Identify which cell holds the provided text, then report its (X, Y) central coordinate. 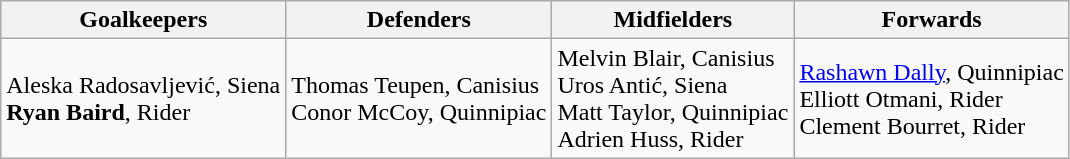
Forwards (932, 20)
Rashawn Dally, Quinnipiac Elliott Otmani, Rider Clement Bourret, Rider (932, 98)
Goalkeepers (144, 20)
Thomas Teupen, Canisius Conor McCoy, Quinnipiac (419, 98)
Midfielders (673, 20)
Aleska Radosavljević, Siena Ryan Baird, Rider (144, 98)
Defenders (419, 20)
Melvin Blair, Canisius Uros Antić, Siena Matt Taylor, Quinnipiac Adrien Huss, Rider (673, 98)
